Return [X, Y] of the center of cell containing provided text 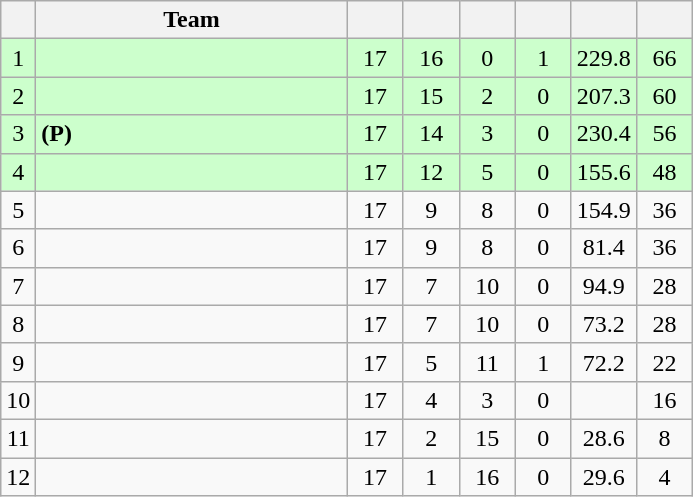
229.8 [604, 58]
207.3 [604, 96]
14 [431, 134]
28.6 [604, 438]
56 [664, 134]
Team [192, 20]
6 [18, 248]
60 [664, 96]
48 [664, 172]
94.9 [604, 286]
(P) [192, 134]
66 [664, 58]
81.4 [604, 248]
230.4 [604, 134]
29.6 [604, 477]
73.2 [604, 324]
154.9 [604, 210]
155.6 [604, 172]
22 [664, 362]
72.2 [604, 362]
